Determine the (X, Y) coordinate at the center of the cell enclosing the given text.  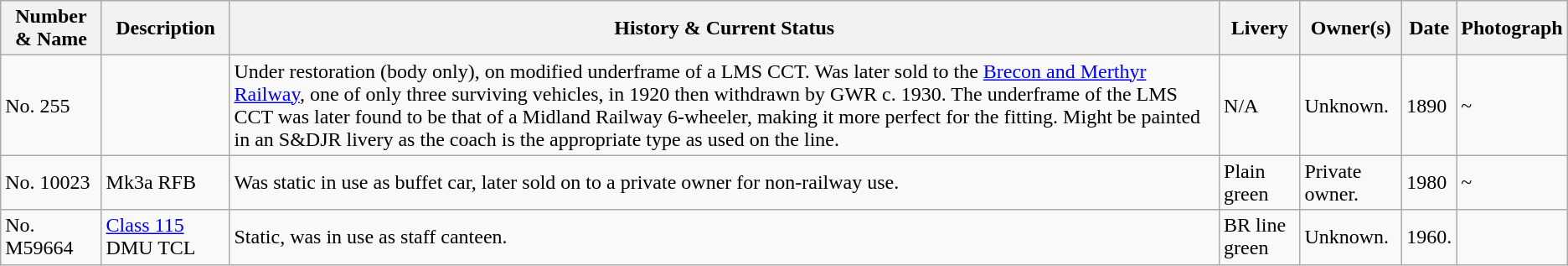
N/A (1260, 106)
BR line green (1260, 237)
Static, was in use as staff canteen. (725, 237)
Class 115 DMU TCL (166, 237)
1890 (1429, 106)
Number & Name (51, 29)
Photograph (1512, 29)
Was static in use as buffet car, later sold on to a private owner for non-railway use. (725, 183)
Description (166, 29)
1980 (1429, 183)
Owner(s) (1351, 29)
No. M59664 (51, 237)
Date (1429, 29)
Private owner. (1351, 183)
History & Current Status (725, 29)
1960. (1429, 237)
No. 10023 (51, 183)
No. 255 (51, 106)
Plain green (1260, 183)
Mk3a RFB (166, 183)
Livery (1260, 29)
